Output the [X, Y] coordinate of the center of the cell containing the given text.  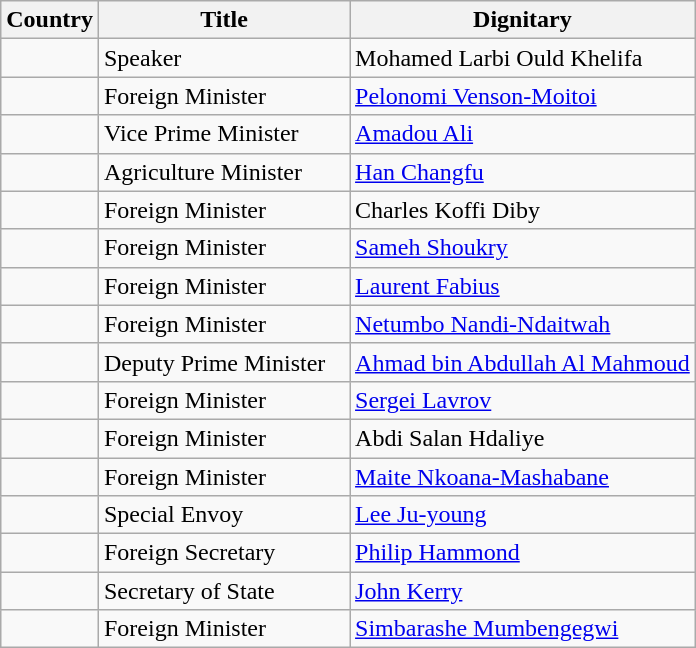
Foreign Secretary [224, 553]
Lee Ju-young [523, 515]
Title [224, 20]
Secretary of State [224, 591]
Maite Nkoana-Mashabane [523, 477]
Special Envoy [224, 515]
Philip Hammond [523, 553]
Pelonomi Venson-Moitoi [523, 96]
Agriculture Minister [224, 172]
Mohamed Larbi Ould Khelifa [523, 58]
Country [50, 20]
Sameh Shoukry [523, 248]
Abdi Salan Hdaliye [523, 438]
Vice Prime Minister [224, 134]
Ahmad bin Abdullah Al Mahmoud [523, 362]
Han Changfu [523, 172]
Dignitary [523, 20]
Sergei Lavrov [523, 400]
Simbarashe Mumbengegwi [523, 629]
Netumbo Nandi-Ndaitwah [523, 324]
Charles Koffi Diby [523, 210]
Deputy Prime Minister [224, 362]
Amadou Ali [523, 134]
John Kerry [523, 591]
Speaker [224, 58]
Laurent Fabius [523, 286]
